Output the [x, y] coordinate of the center of the cell containing the given text.  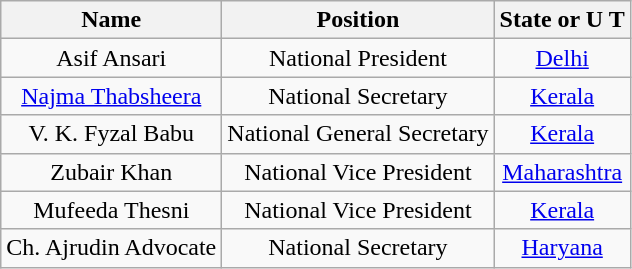
Delhi [562, 58]
National General Secretary [358, 134]
National President [358, 58]
Najma Thabsheera [112, 96]
Haryana [562, 248]
Ch. Ajrudin Advocate [112, 248]
Zubair Khan [112, 172]
Mufeeda Thesni [112, 210]
Asif Ansari [112, 58]
Name [112, 20]
Position [358, 20]
Maharashtra [562, 172]
V. K. Fyzal Babu [112, 134]
State or U T [562, 20]
